Find where the given text appears and provide that cell's center as [X, Y] coordinate. 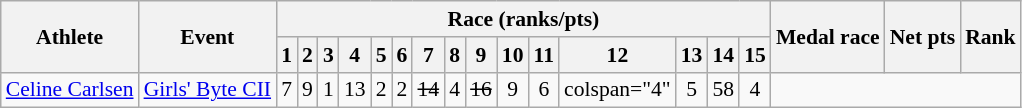
8 [454, 55]
12 [618, 55]
10 [513, 55]
3 [328, 55]
Celine Carlsen [70, 90]
58 [723, 90]
15 [755, 55]
Athlete [70, 36]
Race (ranks/pts) [524, 19]
Rank [990, 36]
16 [481, 90]
Net pts [922, 36]
11 [544, 55]
Girls' Byte CII [208, 90]
Event [208, 36]
colspan="4" [618, 90]
Medal race [828, 36]
